Extract the (x, y) coordinate from the center of the cell holding the provided text.  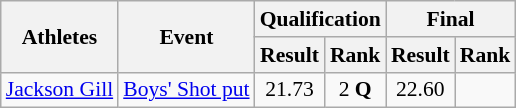
21.73 (290, 90)
Boys' Shot put (186, 90)
2 Q (354, 90)
Final (450, 19)
Event (186, 36)
Athletes (60, 36)
Jackson Gill (60, 90)
22.60 (420, 90)
Qualification (320, 19)
